For the text-containing cell, return its midpoint in (X, Y) coordinate format. 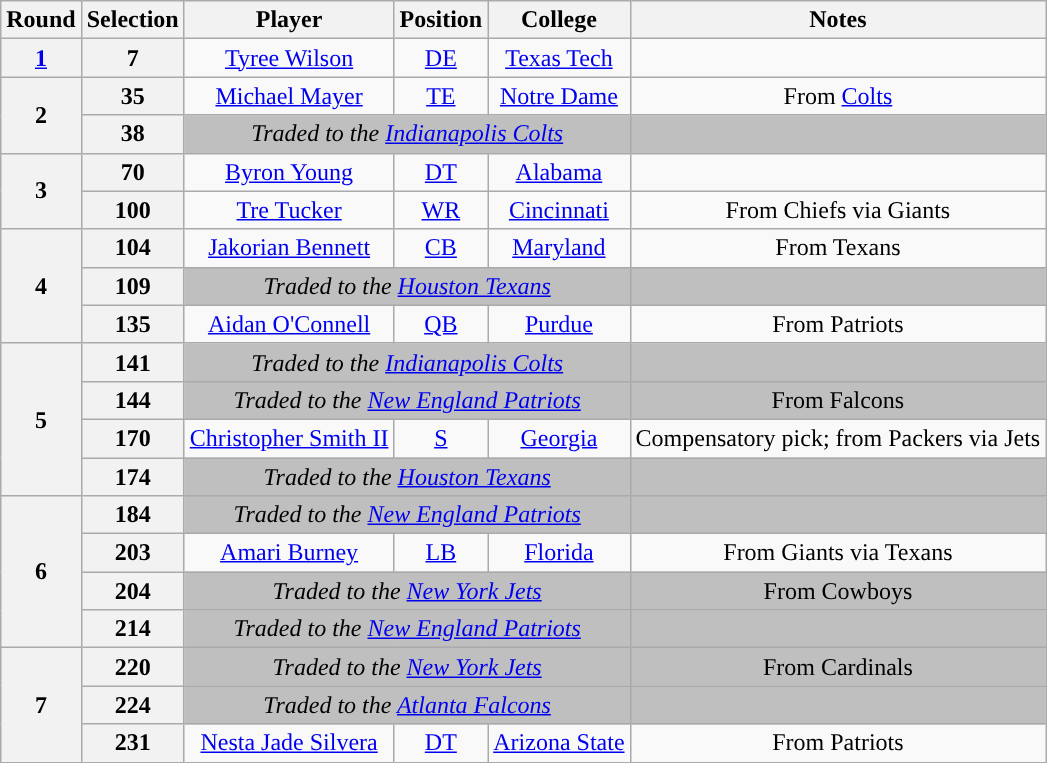
Florida (559, 553)
TE (441, 96)
35 (132, 96)
Amari Burney (289, 553)
Christopher Smith II (289, 438)
4 (41, 286)
3 (41, 191)
Notes (838, 20)
174 (132, 477)
100 (132, 210)
5 (41, 419)
6 (41, 572)
170 (132, 438)
Cincinnati (559, 210)
Aidan O'Connell (289, 324)
Texas Tech (559, 58)
WR (441, 210)
Traded to the Atlanta Falcons (407, 705)
Jakorian Bennett (289, 248)
Compensatory pick; from Packers via Jets (838, 438)
Georgia (559, 438)
Maryland (559, 248)
Tre Tucker (289, 210)
Notre Dame (559, 96)
S (441, 438)
CB (441, 248)
Michael Mayer (289, 96)
Tyree Wilson (289, 58)
203 (132, 553)
109 (132, 286)
Byron Young (289, 172)
220 (132, 667)
231 (132, 743)
From Cowboys (838, 591)
214 (132, 629)
College (559, 20)
141 (132, 362)
Position (441, 20)
Arizona State (559, 743)
104 (132, 248)
From Colts (838, 96)
LB (441, 553)
70 (132, 172)
Player (289, 20)
2 (41, 115)
Purdue (559, 324)
From Texans (838, 248)
144 (132, 400)
135 (132, 324)
From Cardinals (838, 667)
Nesta Jade Silvera (289, 743)
1 (41, 58)
204 (132, 591)
From Chiefs via Giants (838, 210)
From Falcons (838, 400)
Round (41, 20)
From Giants via Texans (838, 553)
QB (441, 324)
Selection (132, 20)
Alabama (559, 172)
DE (441, 58)
38 (132, 134)
224 (132, 705)
184 (132, 515)
